From the cell containing the given text, extract its center point as [x, y] coordinate. 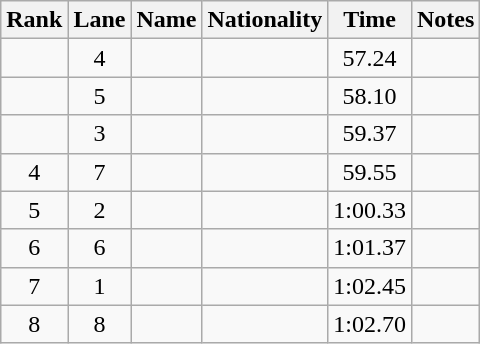
1 [100, 286]
Name [166, 20]
Time [370, 20]
59.55 [370, 172]
Rank [34, 20]
Lane [100, 20]
Nationality [265, 20]
Notes [445, 20]
1:01.37 [370, 248]
1:02.45 [370, 286]
59.37 [370, 134]
3 [100, 134]
57.24 [370, 58]
1:00.33 [370, 210]
58.10 [370, 96]
2 [100, 210]
1:02.70 [370, 324]
